From the cell containing the given text, extract its center point as (x, y) coordinate. 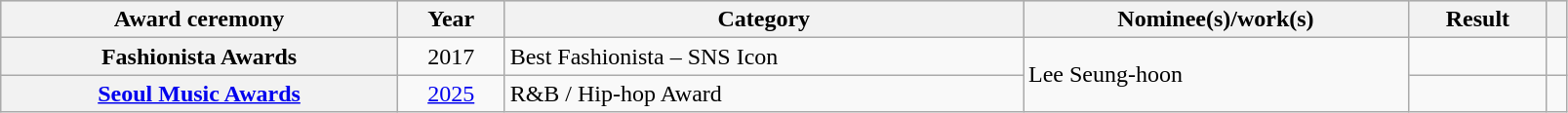
Award ceremony (199, 19)
Result (1477, 19)
Best Fashionista – SNS Icon (763, 56)
Year (451, 19)
Seoul Music Awards (199, 94)
Category (763, 19)
R&B / Hip-hop Award (763, 94)
Nominee(s)/work(s) (1216, 19)
2017 (451, 56)
Fashionista Awards (199, 56)
Lee Seung-hoon (1216, 75)
2025 (451, 94)
